Provide the (X, Y) coordinate of the cell's center where the given text is located.  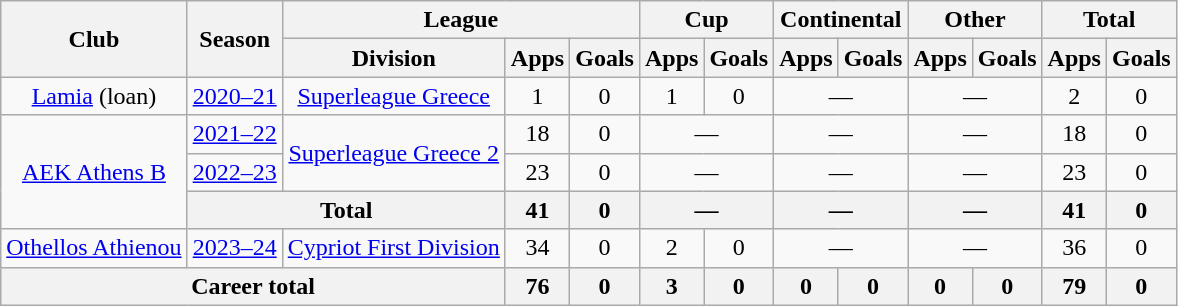
2023–24 (234, 248)
Other (975, 20)
3 (671, 286)
Career total (254, 286)
36 (1074, 248)
79 (1074, 286)
AEK Athens B (94, 172)
Continental (841, 20)
League (460, 20)
Division (394, 58)
34 (537, 248)
Season (234, 39)
Superleague Greece 2 (394, 153)
Superleague Greece (394, 96)
2022–23 (234, 172)
Othellos Athienou (94, 248)
Club (94, 39)
2021–22 (234, 134)
Lamia (loan) (94, 96)
2020–21 (234, 96)
Cup (706, 20)
Cypriot First Division (394, 248)
76 (537, 286)
